Return (X, Y) of the center of cell containing provided text 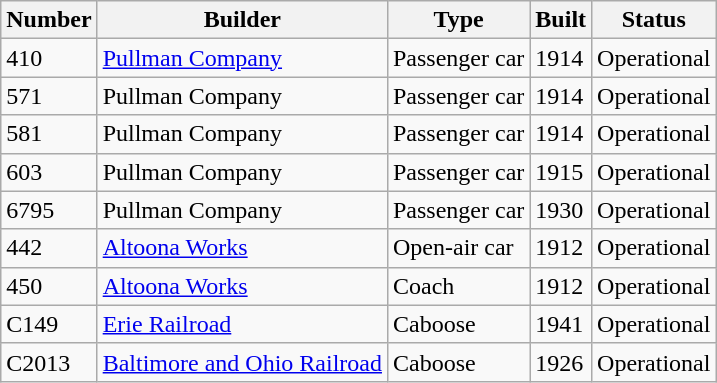
Coach (458, 286)
Built (561, 20)
6795 (49, 210)
1915 (561, 172)
410 (49, 58)
Status (654, 20)
1941 (561, 324)
C149 (49, 324)
Builder (242, 20)
Open-air car (458, 248)
581 (49, 134)
Number (49, 20)
C2013 (49, 362)
571 (49, 96)
Erie Railroad (242, 324)
603 (49, 172)
450 (49, 286)
Baltimore and Ohio Railroad (242, 362)
1926 (561, 362)
442 (49, 248)
1930 (561, 210)
Type (458, 20)
